Search for the cell housing the specified text and yield its [x, y] center coordinate. 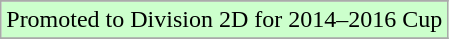
Promoted to Division 2D for 2014–2016 Cup [224, 20]
